Pinpoint the cell where the given text exists, returning its (x, y) midpoint coordinate. 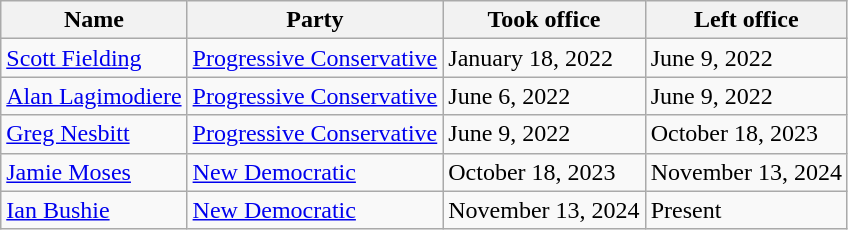
Present (746, 210)
Party (315, 20)
Jamie Moses (94, 172)
Took office (544, 20)
Left office (746, 20)
June 6, 2022 (544, 96)
Name (94, 20)
January 18, 2022 (544, 58)
Ian Bushie (94, 210)
Greg Nesbitt (94, 134)
Alan Lagimodiere (94, 96)
Scott Fielding (94, 58)
